Determine the (X, Y) coordinate at the center of the cell enclosing the given text.  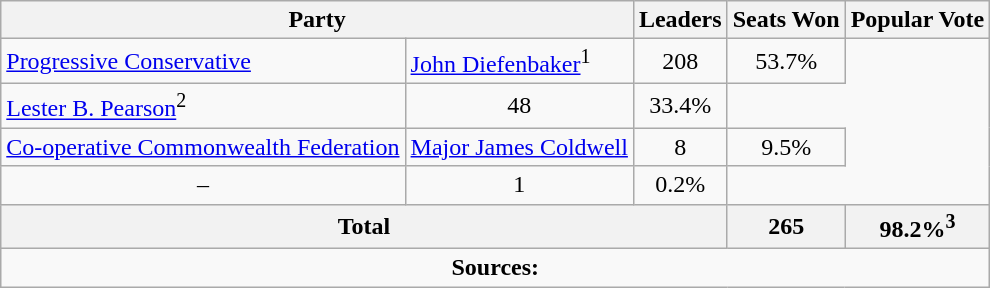
Party (318, 20)
208 (680, 62)
Co-operative Commonwealth Federation (203, 147)
33.4% (680, 106)
265 (786, 226)
9.5% (786, 147)
Sources: (496, 268)
Major James Coldwell (519, 147)
53.7% (786, 62)
8 (680, 147)
48 (519, 106)
98.2%3 (918, 226)
1 (519, 185)
0.2% (680, 185)
Seats Won (786, 20)
Total (364, 226)
Progressive Conservative (203, 62)
Lester B. Pearson2 (203, 106)
Popular Vote (918, 20)
– (203, 185)
Leaders (680, 20)
John Diefenbaker1 (519, 62)
